Locate the cell with the specified text and output its [x, y] center coordinate. 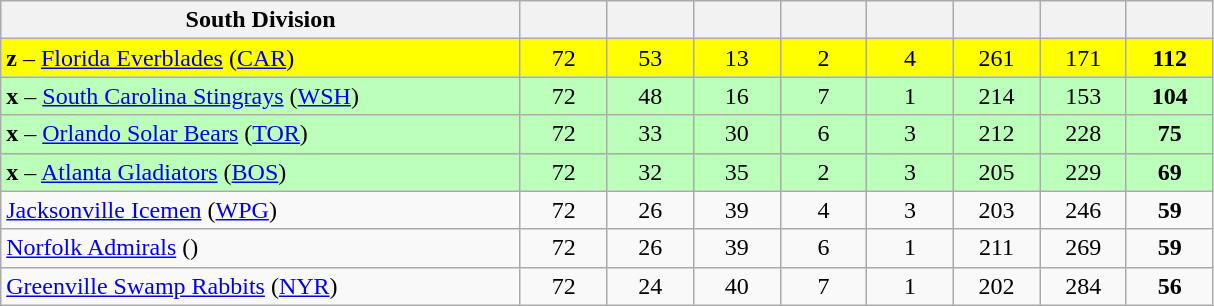
171 [1084, 58]
South Division [261, 20]
13 [738, 58]
261 [996, 58]
228 [1084, 134]
30 [738, 134]
214 [996, 96]
Norfolk Admirals () [261, 248]
48 [650, 96]
x – South Carolina Stingrays (WSH) [261, 96]
24 [650, 286]
32 [650, 172]
33 [650, 134]
69 [1170, 172]
z – Florida Everblades (CAR) [261, 58]
212 [996, 134]
Greenville Swamp Rabbits (NYR) [261, 286]
284 [1084, 286]
40 [738, 286]
x – Atlanta Gladiators (BOS) [261, 172]
211 [996, 248]
269 [1084, 248]
205 [996, 172]
246 [1084, 210]
53 [650, 58]
16 [738, 96]
112 [1170, 58]
75 [1170, 134]
229 [1084, 172]
x – Orlando Solar Bears (TOR) [261, 134]
Jacksonville Icemen (WPG) [261, 210]
203 [996, 210]
202 [996, 286]
35 [738, 172]
104 [1170, 96]
153 [1084, 96]
56 [1170, 286]
